Find where the given text appears and provide that cell's center as (X, Y) coordinate. 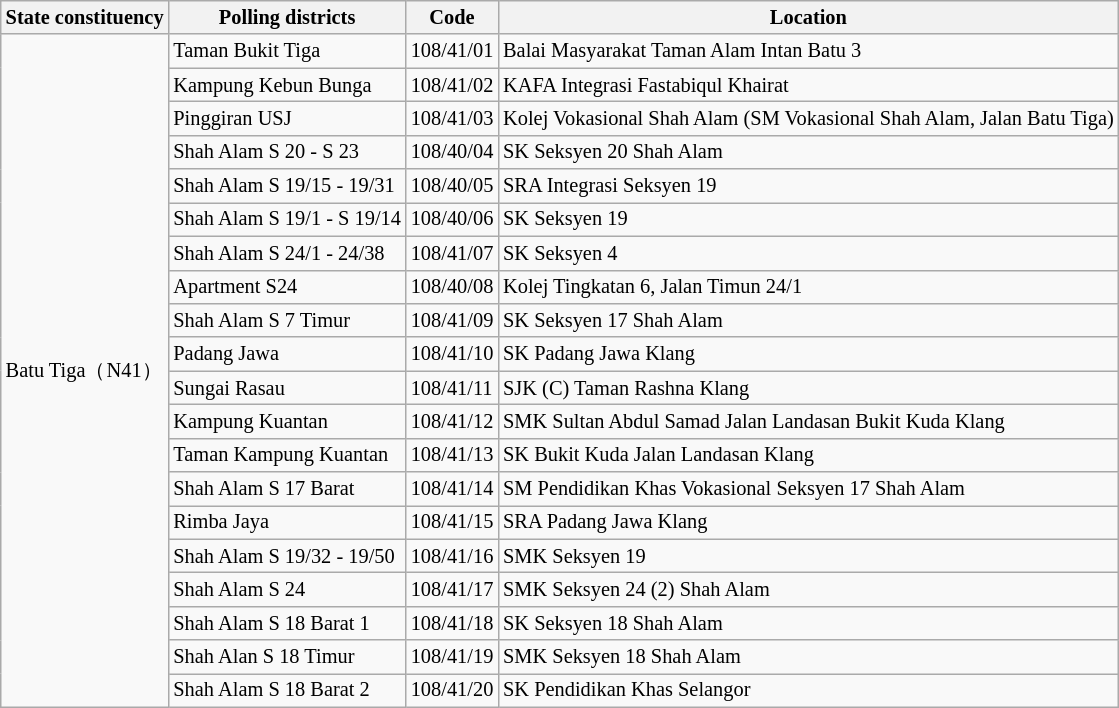
Shah Alam S 18 Barat 1 (286, 623)
108/41/14 (452, 489)
Shah Alam S 7 Timur (286, 320)
108/41/09 (452, 320)
Kolej Tingkatan 6, Jalan Timun 24/1 (808, 287)
Shah Alam S 24 (286, 589)
SK Seksyen 4 (808, 253)
108/41/20 (452, 690)
Kolej Vokasional Shah Alam (SM Vokasional Shah Alam, Jalan Batu Tiga) (808, 118)
SK Seksyen 19 (808, 219)
Polling districts (286, 17)
Batu Tiga（N41） (85, 370)
Rimba Jaya (286, 522)
SMK Seksyen 24 (2) Shah Alam (808, 589)
Location (808, 17)
SRA Padang Jawa Klang (808, 522)
108/41/12 (452, 421)
108/41/16 (452, 556)
Taman Bukit Tiga (286, 51)
Shah Alam S 17 Barat (286, 489)
Kampung Kebun Bunga (286, 85)
108/40/06 (452, 219)
Shah Alam S 24/1 - 24/38 (286, 253)
Code (452, 17)
108/41/17 (452, 589)
Padang Jawa (286, 354)
108/40/05 (452, 186)
SK Seksyen 20 Shah Alam (808, 152)
KAFA Integrasi Fastabiqul Khairat (808, 85)
SM Pendidikan Khas Vokasional Seksyen 17 Shah Alam (808, 489)
Shah Alam S 19/32 - 19/50 (286, 556)
108/41/15 (452, 522)
108/41/07 (452, 253)
Shah Alam S 18 Barat 2 (286, 690)
108/41/13 (452, 455)
108/41/02 (452, 85)
Taman Kampung Kuantan (286, 455)
State constituency (85, 17)
Apartment S24 (286, 287)
108/41/10 (452, 354)
Balai Masyarakat Taman Alam Intan Batu 3 (808, 51)
Pinggiran USJ (286, 118)
Shah Alam S 19/1 - S 19/14 (286, 219)
SMK Sultan Abdul Samad Jalan Landasan Bukit Kuda Klang (808, 421)
SK Bukit Kuda Jalan Landasan Klang (808, 455)
108/41/11 (452, 388)
108/41/18 (452, 623)
SK Pendidikan Khas Selangor (808, 690)
108/41/01 (452, 51)
108/41/19 (452, 657)
Shah Alan S 18 Timur (286, 657)
SK Seksyen 18 Shah Alam (808, 623)
108/40/04 (452, 152)
Sungai Rasau (286, 388)
SMK Seksyen 19 (808, 556)
108/41/03 (452, 118)
Kampung Kuantan (286, 421)
SK Seksyen 17 Shah Alam (808, 320)
108/40/08 (452, 287)
SMK Seksyen 18 Shah Alam (808, 657)
SK Padang Jawa Klang (808, 354)
SJK (C) Taman Rashna Klang (808, 388)
Shah Alam S 20 - S 23 (286, 152)
SRA Integrasi Seksyen 19 (808, 186)
Shah Alam S 19/15 - 19/31 (286, 186)
